Provide the [x, y] coordinate of the cell's center where the given text is located.  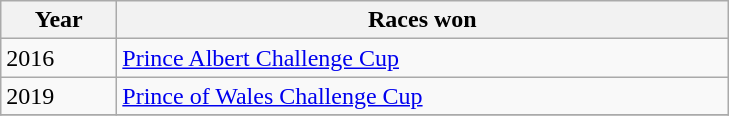
Races won [422, 20]
2019 [59, 96]
2016 [59, 58]
Year [59, 20]
Prince Albert Challenge Cup [422, 58]
Prince of Wales Challenge Cup [422, 96]
